Find where the given text appears and provide that cell's center as (x, y) coordinate. 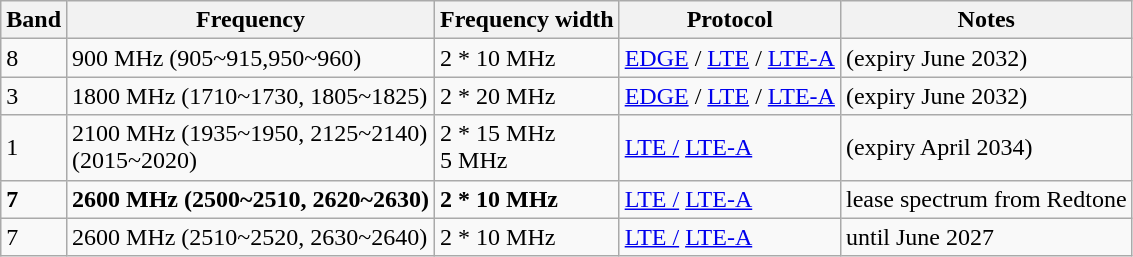
Frequency (251, 20)
3 (34, 96)
(expiry April 2034) (986, 148)
until June 2027 (986, 237)
2100 MHz (1935~1950, 2125~2140)(2015~2020) (251, 148)
2 * 20 MHz (528, 96)
1800 MHz (1710~1730, 1805~1825) (251, 96)
Protocol (730, 20)
2600 MHz (2510~2520, 2630~2640) (251, 237)
Notes (986, 20)
900 MHz (905~915,950~960) (251, 58)
1 (34, 148)
2600 MHz (2500~2510, 2620~2630) (251, 199)
8 (34, 58)
Band (34, 20)
Frequency width (528, 20)
2 * 15 MHz5 MHz (528, 148)
lease spectrum from Redtone (986, 199)
